Return (X, Y) of the center of cell containing provided text 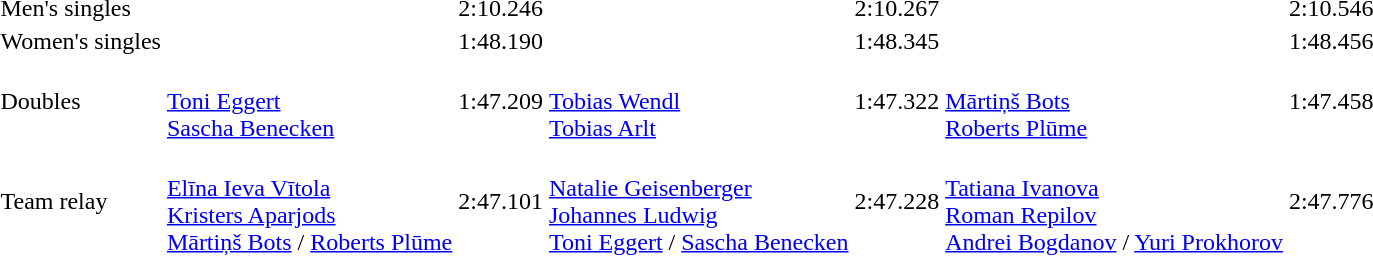
1:47.209 (501, 101)
1:47.322 (897, 101)
Tobias WendlTobias Arlt (698, 101)
1:48.190 (501, 41)
1:48.345 (897, 41)
Mārtiņš BotsRoberts Plūme (1114, 101)
Toni EggertSascha Benecken (309, 101)
